Output the [X, Y] coordinate of the center of the cell containing the given text.  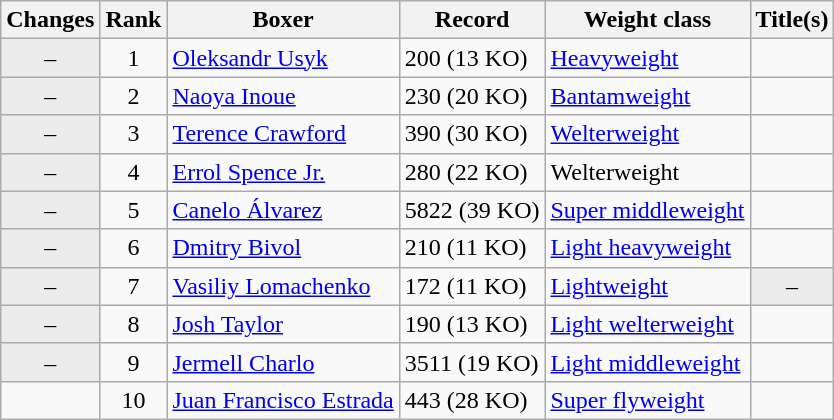
Jermell Charlo [283, 362]
9 [134, 362]
280 (22 KO) [472, 172]
443 (28 KO) [472, 400]
Rank [134, 20]
Changes [50, 20]
Title(s) [792, 20]
8 [134, 324]
Naoya Inoue [283, 96]
2 [134, 96]
7 [134, 286]
Light welterweight [648, 324]
Weight class [648, 20]
Record [472, 20]
6 [134, 248]
3511 (19 KO) [472, 362]
Dmitry Bivol [283, 248]
172 (11 KO) [472, 286]
Super middleweight [648, 210]
Bantamweight [648, 96]
210 (11 KO) [472, 248]
3 [134, 134]
5 [134, 210]
Oleksandr Usyk [283, 58]
190 (13 KO) [472, 324]
Heavyweight [648, 58]
4 [134, 172]
Lightweight [648, 286]
390 (30 KO) [472, 134]
Boxer [283, 20]
Super flyweight [648, 400]
Errol Spence Jr. [283, 172]
Vasiliy Lomachenko [283, 286]
5822 (39 KO) [472, 210]
Light heavyweight [648, 248]
1 [134, 58]
Josh Taylor [283, 324]
230 (20 KO) [472, 96]
Canelo Álvarez [283, 210]
200 (13 KO) [472, 58]
10 [134, 400]
Terence Crawford [283, 134]
Juan Francisco Estrada [283, 400]
Light middleweight [648, 362]
